Output the [X, Y] coordinate of the center of the cell containing the given text.  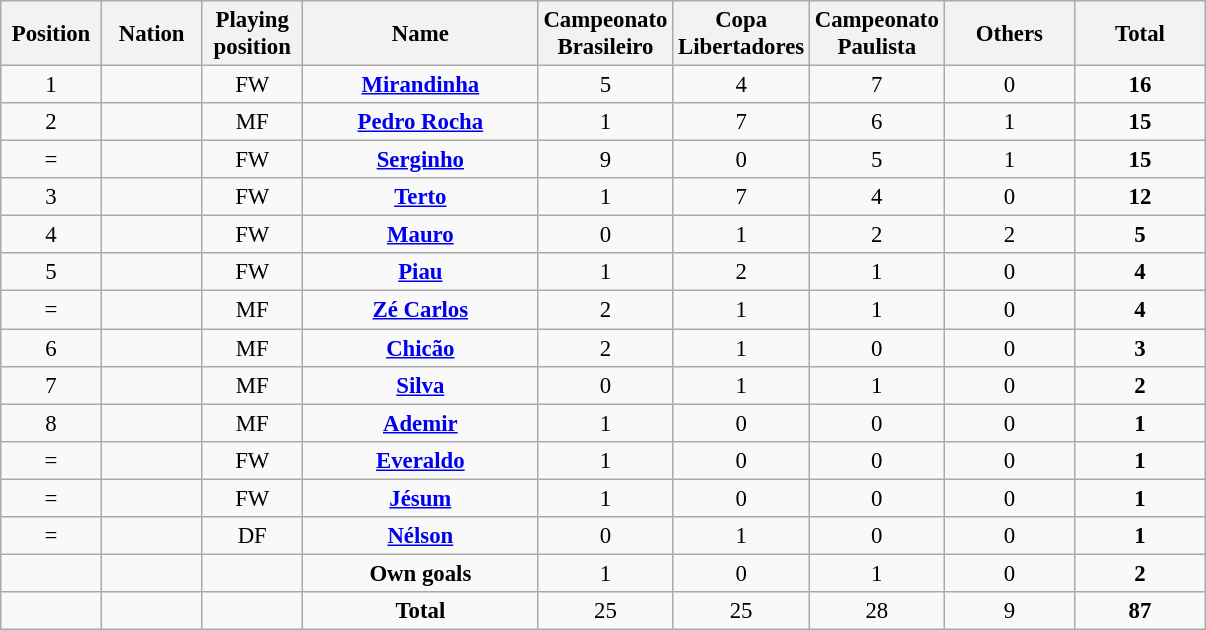
Mauro [421, 235]
Silva [421, 385]
87 [1140, 611]
Zé Carlos [421, 310]
Playing position [252, 34]
16 [1140, 85]
Serginho [421, 160]
12 [1140, 197]
Position [52, 34]
Campeonato Paulista [876, 34]
Jésum [421, 498]
Nation [152, 34]
Nélson [421, 536]
Mirandinha [421, 85]
Copa Libertadores [742, 34]
8 [52, 423]
Ademir [421, 423]
DF [252, 536]
Name [421, 34]
Terto [421, 197]
Piau [421, 273]
Chicão [421, 348]
28 [876, 611]
Everaldo [421, 460]
Own goals [421, 573]
Others [1010, 34]
Pedro Rocha [421, 122]
Campeonato Brasileiro [606, 34]
